For the text-containing cell, return its midpoint in [X, Y] coordinate format. 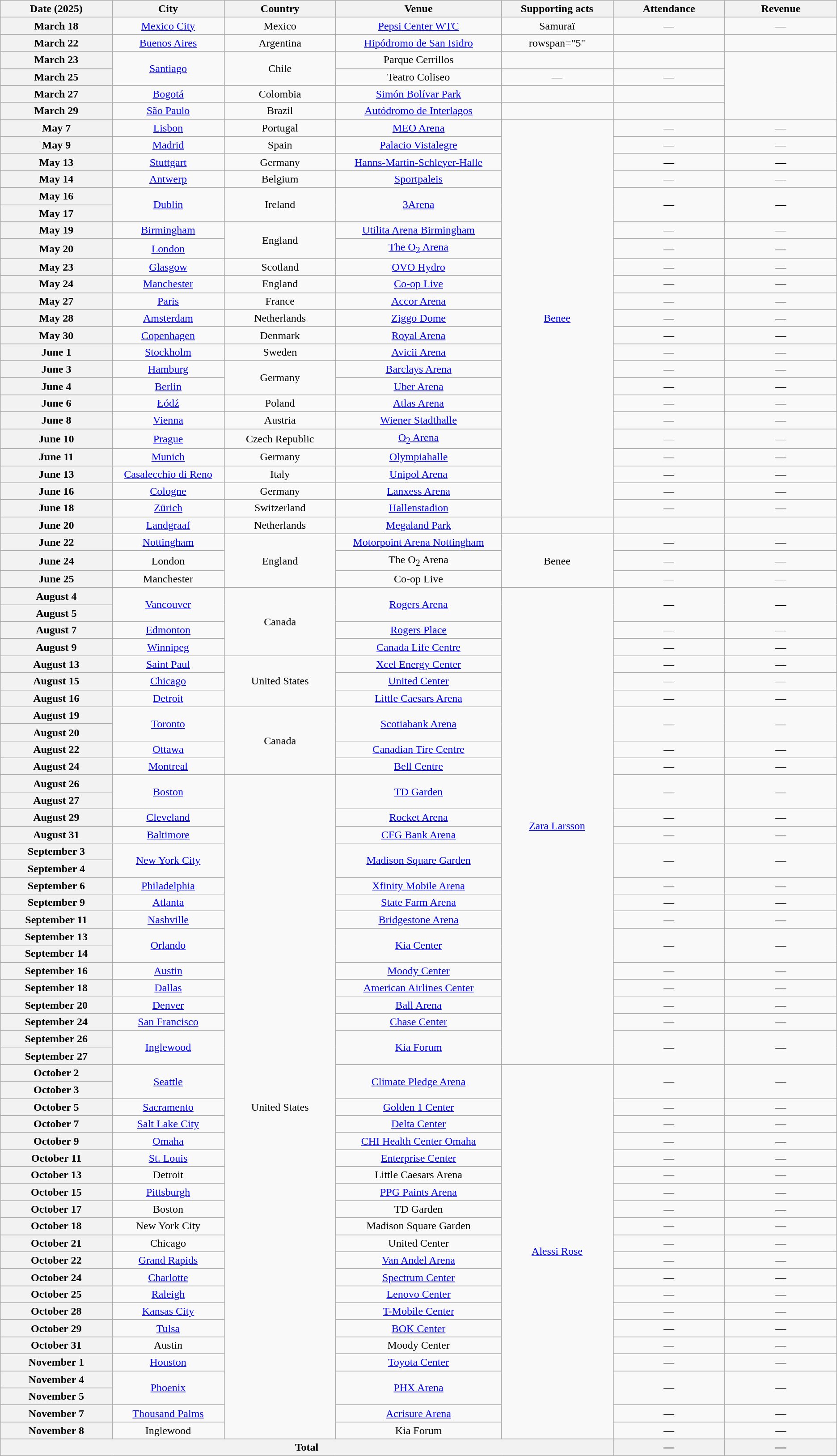
Chase Center [418, 1022]
August 29 [56, 818]
October 25 [56, 1294]
May 19 [56, 230]
Toronto [168, 724]
St. Louis [168, 1158]
Xcel Energy Center [418, 664]
Simón Bolívar Park [418, 94]
October 9 [56, 1141]
Orlando [168, 945]
CFG Bank Arena [418, 835]
May 7 [56, 128]
June 3 [56, 369]
August 13 [56, 664]
Scotland [280, 267]
OVO Hydro [418, 267]
Bridgestone Arena [418, 920]
September 6 [56, 886]
Thousand Palms [168, 1414]
Toyota Center [418, 1363]
Montreal [168, 766]
Winnipeg [168, 647]
Zara Larsson [557, 826]
Hipódromo de San Isidro [418, 43]
August 31 [56, 835]
June 20 [56, 525]
October 22 [56, 1260]
Country [280, 9]
Attendance [669, 9]
Sportpaleis [418, 179]
Saint Paul [168, 664]
June 22 [56, 542]
September 26 [56, 1039]
Landgraaf [168, 525]
Rogers Place [418, 630]
October 21 [56, 1243]
Brazil [280, 111]
Nashville [168, 920]
San Francisco [168, 1022]
May 23 [56, 267]
Rogers Arena [418, 605]
October 31 [56, 1345]
June 24 [56, 560]
October 11 [56, 1158]
Dallas [168, 988]
Edmonton [168, 630]
October 18 [56, 1226]
March 25 [56, 77]
Stuttgart [168, 162]
Utilita Arena Birmingham [418, 230]
Samuraï [557, 26]
May 14 [56, 179]
Hallenstadion [418, 508]
American Airlines Center [418, 988]
City [168, 9]
Spain [280, 145]
3Arena [418, 204]
September 27 [56, 1056]
Ireland [280, 204]
October 17 [56, 1209]
Avicii Arena [418, 352]
Venue [418, 9]
Antwerp [168, 179]
Parque Cerrillos [418, 60]
August 22 [56, 749]
Baltimore [168, 835]
Barclays Arena [418, 369]
Motorpoint Arena Nottingham [418, 542]
Atlas Arena [418, 403]
March 22 [56, 43]
MEO Arena [418, 128]
Santiago [168, 68]
Acrisure Arena [418, 1414]
September 14 [56, 954]
October 24 [56, 1277]
Kia Center [418, 945]
Dublin [168, 204]
Phoenix [168, 1388]
Vienna [168, 420]
Royal Arena [418, 335]
August 19 [56, 715]
Madrid [168, 145]
Salt Lake City [168, 1124]
Bogotá [168, 94]
October 2 [56, 1073]
October 5 [56, 1107]
Denmark [280, 335]
September 20 [56, 1005]
June 8 [56, 420]
São Paulo [168, 111]
CHI Health Center Omaha [418, 1141]
Wiener Stadthalle [418, 420]
Xfinity Mobile Arena [418, 886]
rowspan="5" [557, 43]
May 24 [56, 284]
Hanns-Martin-Schleyer-Halle [418, 162]
Ziggo Dome [418, 318]
Scotiabank Arena [418, 724]
Enterprise Center [418, 1158]
Amsterdam [168, 318]
PHX Arena [418, 1388]
March 27 [56, 94]
O2 Arena [418, 439]
Grand Rapids [168, 1260]
August 26 [56, 783]
June 25 [56, 579]
May 28 [56, 318]
Lisbon [168, 128]
Uber Arena [418, 386]
June 18 [56, 508]
May 13 [56, 162]
June 10 [56, 439]
Pittsburgh [168, 1192]
Sacramento [168, 1107]
Lenovo Center [418, 1294]
Chile [280, 68]
Vancouver [168, 605]
March 23 [56, 60]
October 7 [56, 1124]
June 13 [56, 474]
Denver [168, 1005]
May 16 [56, 196]
Poland [280, 403]
Unipol Arena [418, 474]
October 15 [56, 1192]
Mexico [280, 26]
Copenhagen [168, 335]
June 1 [56, 352]
August 9 [56, 647]
Golden 1 Center [418, 1107]
Delta Center [418, 1124]
Van Andel Arena [418, 1260]
Berlin [168, 386]
June 11 [56, 457]
Glasgow [168, 267]
France [280, 301]
T-Mobile Center [418, 1311]
Munich [168, 457]
September 11 [56, 920]
Ball Arena [418, 1005]
Canadian Tire Centre [418, 749]
Rocket Arena [418, 818]
Switzerland [280, 508]
March 18 [56, 26]
Olympiahalle [418, 457]
Total [307, 1448]
Cologne [168, 491]
Belgium [280, 179]
Omaha [168, 1141]
Supporting acts [557, 9]
November 1 [56, 1363]
Prague [168, 439]
Palacio Vistalegre [418, 145]
Teatro Coliseo [418, 77]
Ottawa [168, 749]
Casalecchio di Reno [168, 474]
Accor Arena [418, 301]
Tulsa [168, 1328]
November 4 [56, 1380]
Czech Republic [280, 439]
Megaland Park [418, 525]
November 5 [56, 1397]
September 13 [56, 937]
October 28 [56, 1311]
Raleigh [168, 1294]
October 3 [56, 1090]
September 9 [56, 903]
August 27 [56, 800]
Buenos Aires [168, 43]
Colombia [280, 94]
June 16 [56, 491]
Cleveland [168, 818]
June 6 [56, 403]
Autódromo de Interlagos [418, 111]
Canada Life Centre [418, 647]
Paris [168, 301]
Alessi Rose [557, 1252]
Philadelphia [168, 886]
Houston [168, 1363]
Birmingham [168, 230]
August 16 [56, 698]
Bell Centre [418, 766]
Atlanta [168, 903]
Argentina [280, 43]
May 17 [56, 213]
PPG Paints Arena [418, 1192]
Stockholm [168, 352]
May 20 [56, 249]
Climate Pledge Arena [418, 1081]
August 7 [56, 630]
Revenue [781, 9]
Seattle [168, 1081]
May 9 [56, 145]
BOK Center [418, 1328]
October 29 [56, 1328]
Pepsi Center WTC [418, 26]
August 5 [56, 613]
Date (2025) [56, 9]
August 20 [56, 732]
Sweden [280, 352]
May 27 [56, 301]
Charlotte [168, 1277]
September 24 [56, 1022]
Mexico City [168, 26]
State Farm Arena [418, 903]
Zürich [168, 508]
May 30 [56, 335]
November 7 [56, 1414]
Italy [280, 474]
March 29 [56, 111]
September 3 [56, 852]
Hamburg [168, 369]
Austria [280, 420]
August 15 [56, 681]
Portugal [280, 128]
September 16 [56, 971]
September 18 [56, 988]
Nottingham [168, 542]
Spectrum Center [418, 1277]
Lanxess Arena [418, 491]
October 13 [56, 1175]
Kansas City [168, 1311]
August 4 [56, 596]
September 4 [56, 869]
November 8 [56, 1431]
August 24 [56, 766]
June 4 [56, 386]
Łódź [168, 403]
